Output the (x, y) coordinate of the center of the cell containing the given text.  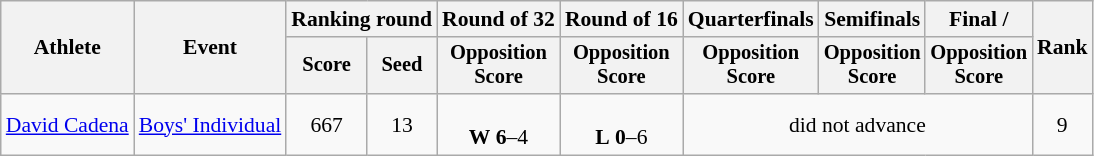
13 (402, 124)
Score (326, 66)
L 0–6 (622, 124)
W 6–4 (498, 124)
did not advance (858, 124)
Ranking round (362, 19)
Seed (402, 66)
Boys' Individual (210, 124)
Round of 32 (498, 19)
Athlete (68, 48)
9 (1062, 124)
David Cadena (68, 124)
667 (326, 124)
Round of 16 (622, 19)
Semifinals (872, 19)
Rank (1062, 48)
Final / (978, 19)
Quarterfinals (751, 19)
Event (210, 48)
